Search for the cell housing the specified text and yield its [x, y] center coordinate. 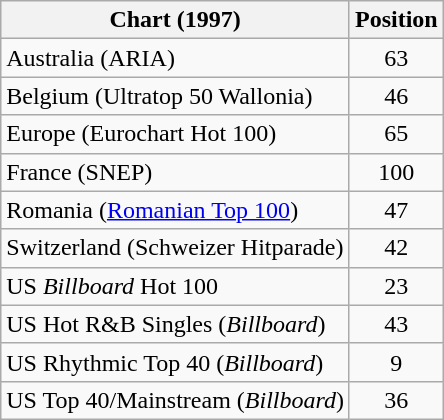
63 [396, 58]
65 [396, 134]
100 [396, 172]
France (SNEP) [176, 172]
Europe (Eurochart Hot 100) [176, 134]
43 [396, 324]
9 [396, 362]
US Top 40/Mainstream (Billboard) [176, 400]
Romania (Romanian Top 100) [176, 210]
US Billboard Hot 100 [176, 286]
23 [396, 286]
Chart (1997) [176, 20]
Position [396, 20]
36 [396, 400]
47 [396, 210]
46 [396, 96]
US Rhythmic Top 40 (Billboard) [176, 362]
Switzerland (Schweizer Hitparade) [176, 248]
US Hot R&B Singles (Billboard) [176, 324]
Belgium (Ultratop 50 Wallonia) [176, 96]
42 [396, 248]
Australia (ARIA) [176, 58]
